Pinpoint the cell where the given text exists, returning its (x, y) midpoint coordinate. 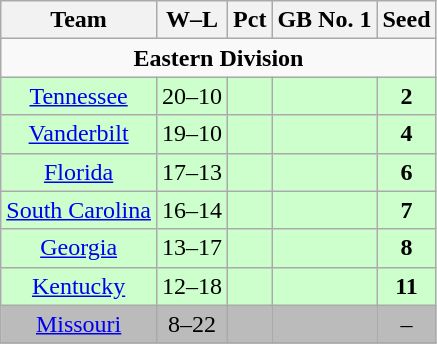
Eastern Division (218, 58)
11 (406, 286)
South Carolina (79, 210)
Missouri (79, 324)
4 (406, 134)
Team (79, 20)
8 (406, 248)
8–22 (192, 324)
20–10 (192, 96)
17–13 (192, 172)
6 (406, 172)
Georgia (79, 248)
– (406, 324)
13–17 (192, 248)
Pct (250, 20)
GB No. 1 (324, 20)
19–10 (192, 134)
W–L (192, 20)
2 (406, 96)
Kentucky (79, 286)
Florida (79, 172)
Vanderbilt (79, 134)
16–14 (192, 210)
Tennessee (79, 96)
7 (406, 210)
Seed (406, 20)
12–18 (192, 286)
